Output the (x, y) coordinate of the center of the cell containing the given text.  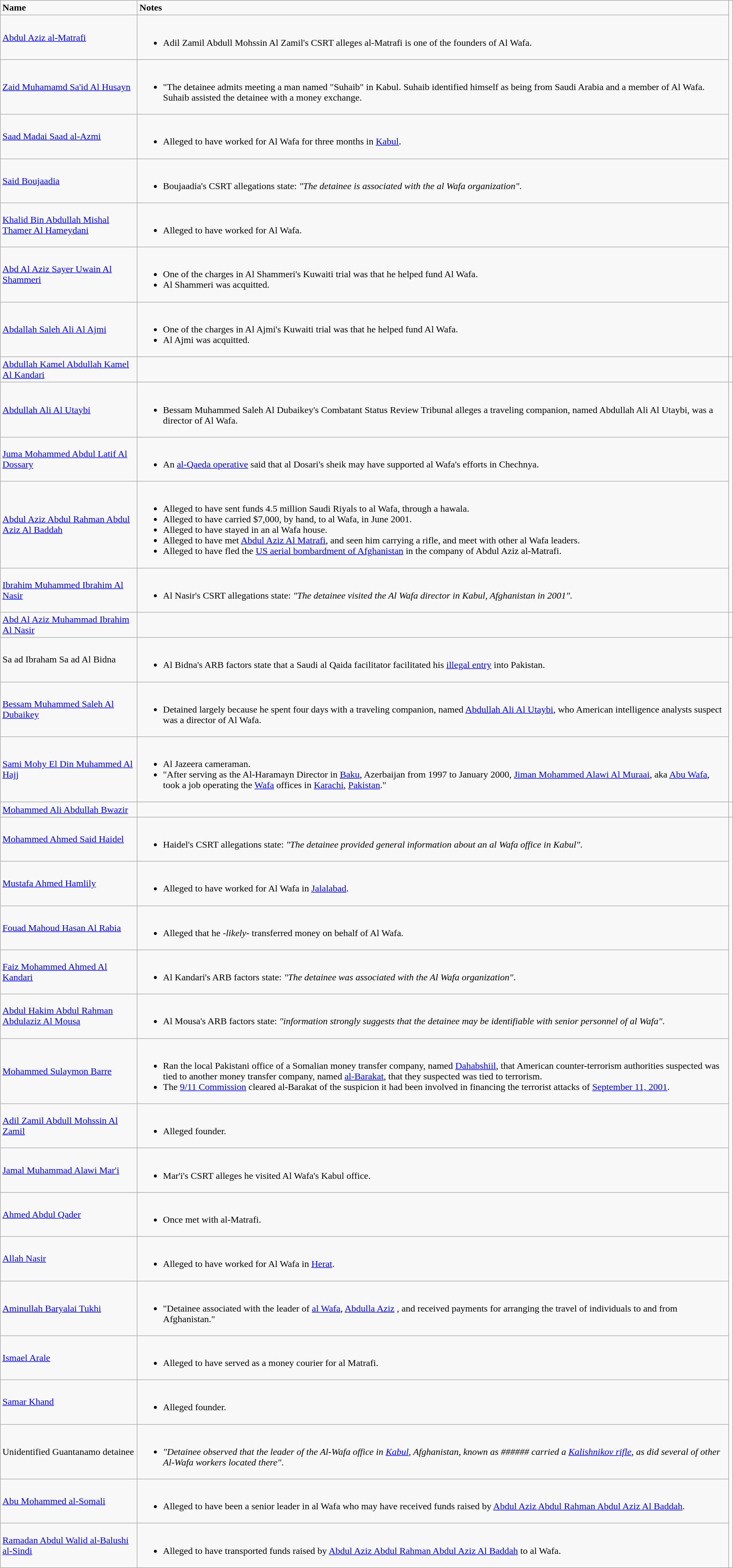
Bessam Muhammed Saleh Al Dubaikey (69, 709)
Abd Al Aziz Sayer Uwain Al Shammeri (69, 274)
Al Mousa's ARB factors state: "information strongly suggests that the detainee may be identifiable with senior personnel of al Wafa". (433, 1016)
Samar Khand (69, 1402)
Unidentified Guantanamo detainee (69, 1452)
Mar'i's CSRT alleges he visited Al Wafa's Kabul office. (433, 1170)
Once met with al-Matrafi. (433, 1214)
Ahmed Abdul Qader (69, 1214)
Zaid Muhamamd Sa'id Al Husayn (69, 87)
Abdul Aziz al-Matrafi (69, 38)
Alleged to have worked for Al Wafa for three months in Kabul. (433, 136)
Alleged to have transported funds raised by Abdul Aziz Abdul Rahman Abdul Aziz Al Baddah to al Wafa. (433, 1546)
Abdullah Ali Al Utaybi (69, 410)
Mustafa Ahmed Hamlily (69, 883)
Al Kandari's ARB factors state: "The detainee was associated with the Al Wafa organization". (433, 972)
Alleged to have been a senior leader in al Wafa who may have received funds raised by Abdul Aziz Abdul Rahman Abdul Aziz Al Baddah. (433, 1501)
Ramadan Abdul Walid al-Balushi al-Sindi (69, 1546)
Said Boujaadia (69, 181)
Abdallah Saleh Ali Al Ajmi (69, 329)
Alleged to have worked for Al Wafa in Herat. (433, 1258)
Alleged to have worked for Al Wafa. (433, 225)
Abdul Aziz Abdul Rahman Abdul Aziz Al Baddah (69, 525)
Jamal Muhammad Alawi Mar'i (69, 1170)
Ismael Arale (69, 1358)
An al-Qaeda operative said that al Dosari's sheik may have supported al Wafa's efforts in Chechnya. (433, 459)
Alleged that he -likely- transferred money on behalf of Al Wafa. (433, 928)
One of the charges in Al Shammeri's Kuwaiti trial was that he helped fund Al Wafa.Al Shammeri was acquitted. (433, 274)
Sami Mohy El Din Muhammed Al Hajj (69, 770)
Sa ad Ibraham Sa ad Al Bidna (69, 660)
Haidel's CSRT allegations state: "The detainee provided general information about an al Wafa office in Kabul". (433, 839)
Adil Zamil Abdull Mohssin Al Zamil (69, 1126)
Abu Mohammed al-Somali (69, 1501)
Al Nasir's CSRT allegations state: "The detainee visited the Al Wafa director in Kabul, Afghanistan in 2001". (433, 590)
Khalid Bin Abdullah Mishal Thamer Al Hameydani (69, 225)
Mohammed Ali Abdullah Bwazir (69, 810)
Abd Al Aziz Muhammad Ibrahim Al Nasir (69, 625)
Faiz Mohammed Ahmed Al Kandari (69, 972)
Mohammed Sulaymon Barre (69, 1071)
Notes (433, 8)
Alleged to have served as a money courier for al Matrafi. (433, 1358)
Aminullah Baryalai Tukhi (69, 1308)
Name (69, 8)
One of the charges in Al Ajmi's Kuwaiti trial was that he helped fund Al Wafa.Al Ajmi was acquitted. (433, 329)
Ibrahim Muhammed Ibrahim Al Nasir (69, 590)
Boujaadia's CSRT allegations state: "The detainee is associated with the al Wafa organization". (433, 181)
Mohammed Ahmed Said Haidel (69, 839)
Al Bidna's ARB factors state that a Saudi al Qaida facilitator facilitated his illegal entry into Pakistan. (433, 660)
Abdullah Kamel Abdullah Kamel Al Kandari (69, 370)
Abdul Hakim Abdul Rahman Abdulaziz Al Mousa (69, 1016)
Fouad Mahoud Hasan Al Rabia (69, 928)
Juma Mohammed Abdul Latif Al Dossary (69, 459)
Adil Zamil Abdull Mohssin Al Zamil's CSRT alleges al-Matrafi is one of the founders of Al Wafa. (433, 38)
Alleged to have worked for Al Wafa in Jalalabad. (433, 883)
Allah Nasir (69, 1258)
Saad Madai Saad al-Azmi (69, 136)
